Search for the cell housing the specified text and yield its (x, y) center coordinate. 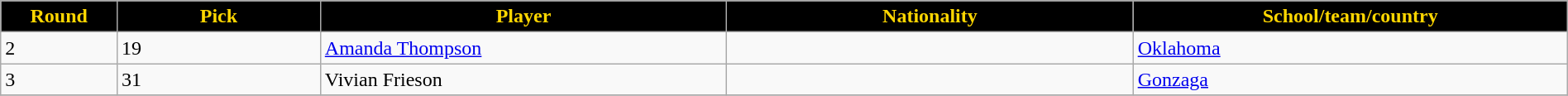
Round (60, 17)
School/team/country (1350, 17)
3 (60, 79)
Oklahoma (1350, 48)
Amanda Thompson (523, 48)
Vivian Frieson (523, 79)
2 (60, 48)
Pick (219, 17)
19 (219, 48)
31 (219, 79)
Gonzaga (1350, 79)
Player (523, 17)
Nationality (930, 17)
